Return the (x, y) coordinate for the center point of the cell that contains the specified text.  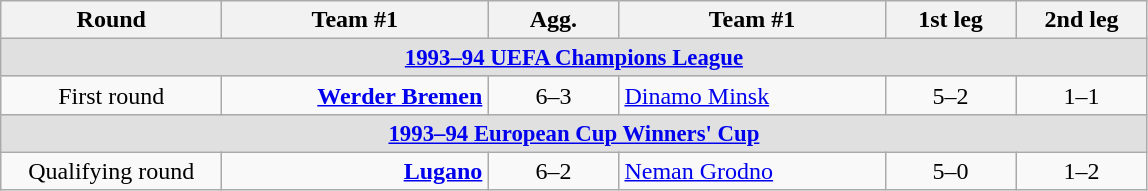
1993–94 European Cup Winners' Cup (574, 133)
Agg. (554, 20)
6–2 (554, 171)
1–1 (1082, 95)
6–3 (554, 95)
5–0 (950, 171)
First round (112, 95)
1993–94 UEFA Champions League (574, 58)
1–2 (1082, 171)
2nd leg (1082, 20)
1st leg (950, 20)
Lugano (355, 171)
Neman Grodno (752, 171)
Werder Bremen (355, 95)
Dinamo Minsk (752, 95)
Qualifying round (112, 171)
5–2 (950, 95)
Round (112, 20)
